Identify which cell holds the provided text, then report its [x, y] central coordinate. 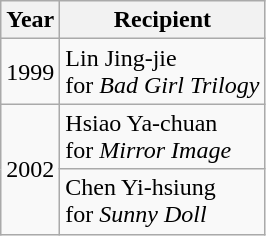
Lin Jing-jie for Bad Girl Trilogy [162, 72]
2002 [30, 169]
Chen Yi-hsiung for Sunny Doll [162, 202]
Year [30, 20]
1999 [30, 72]
Hsiao Ya-chuan for Mirror Image [162, 136]
Recipient [162, 20]
